Output the [x, y] coordinate of the center of the cell containing the given text.  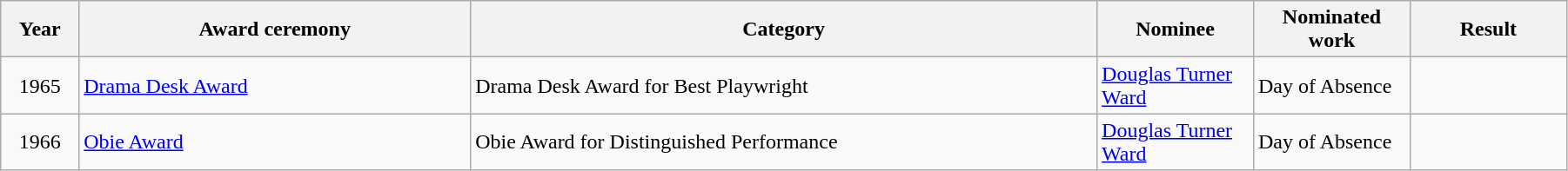
Drama Desk Award [275, 85]
Nominee [1176, 30]
Award ceremony [275, 30]
Year [40, 30]
Result [1488, 30]
Category [784, 30]
1966 [40, 142]
Drama Desk Award for Best Playwright [784, 85]
Nominated work [1331, 30]
Obie Award for Distinguished Performance [784, 142]
Obie Award [275, 142]
1965 [40, 85]
